Capture the cell that displays the provided text and extract its [X, Y] central coordinate. 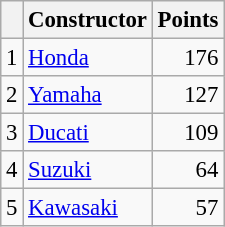
Constructor [88, 20]
1 [12, 58]
Suzuki [88, 170]
127 [188, 95]
Honda [88, 58]
57 [188, 208]
176 [188, 58]
4 [12, 170]
64 [188, 170]
3 [12, 133]
2 [12, 95]
5 [12, 208]
109 [188, 133]
Kawasaki [88, 208]
Ducati [88, 133]
Points [188, 20]
Yamaha [88, 95]
